Return the [X, Y] coordinate for the center point of the cell that contains the specified text.  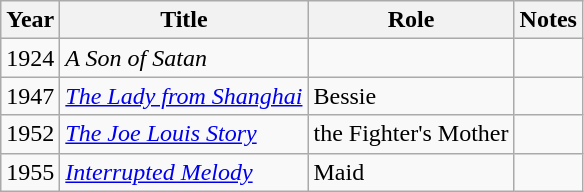
Bessie [411, 96]
Year [30, 20]
1955 [30, 172]
The Joe Louis Story [184, 134]
Role [411, 20]
1947 [30, 96]
1952 [30, 134]
Maid [411, 172]
A Son of Satan [184, 58]
the Fighter's Mother [411, 134]
Interrupted Melody [184, 172]
Notes [548, 20]
Title [184, 20]
1924 [30, 58]
The Lady from Shanghai [184, 96]
